Extract the (X, Y) coordinate from the center of the cell holding the provided text.  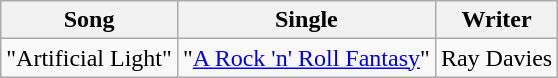
Writer (496, 20)
Ray Davies (496, 58)
Single (306, 20)
"Artificial Light" (90, 58)
Song (90, 20)
"A Rock 'n' Roll Fantasy" (306, 58)
